For the text-containing cell, return its midpoint in (x, y) coordinate format. 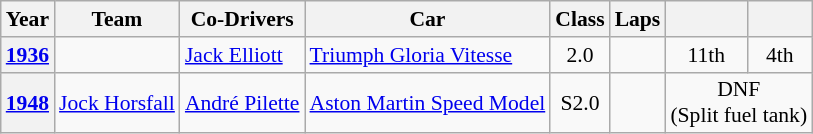
André Pilette (242, 102)
Year (28, 19)
Co-Drivers (242, 19)
Jack Elliott (242, 55)
1936 (28, 55)
Aston Martin Speed Model (428, 102)
Team (117, 19)
4th (780, 55)
Class (580, 19)
Car (428, 19)
DNF(Split fuel tank) (738, 102)
Laps (638, 19)
11th (706, 55)
2.0 (580, 55)
Jock Horsfall (117, 102)
Triumph Gloria Vitesse (428, 55)
1948 (28, 102)
S2.0 (580, 102)
